Scan for the cell matching the given text and deliver its (X, Y) coordinate at center. 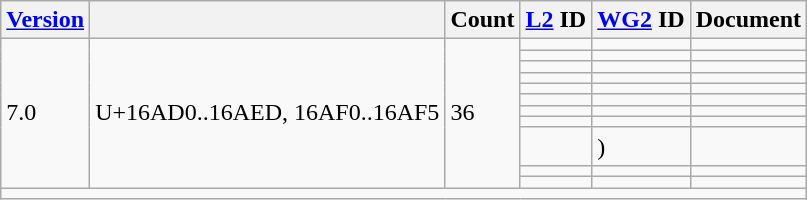
) (641, 146)
Count (482, 20)
Document (748, 20)
WG2 ID (641, 20)
7.0 (46, 114)
36 (482, 114)
U+16AD0..16AED, 16AF0..16AF5 (268, 114)
Version (46, 20)
L2 ID (556, 20)
